From the cell containing the given text, extract its center point as (X, Y) coordinate. 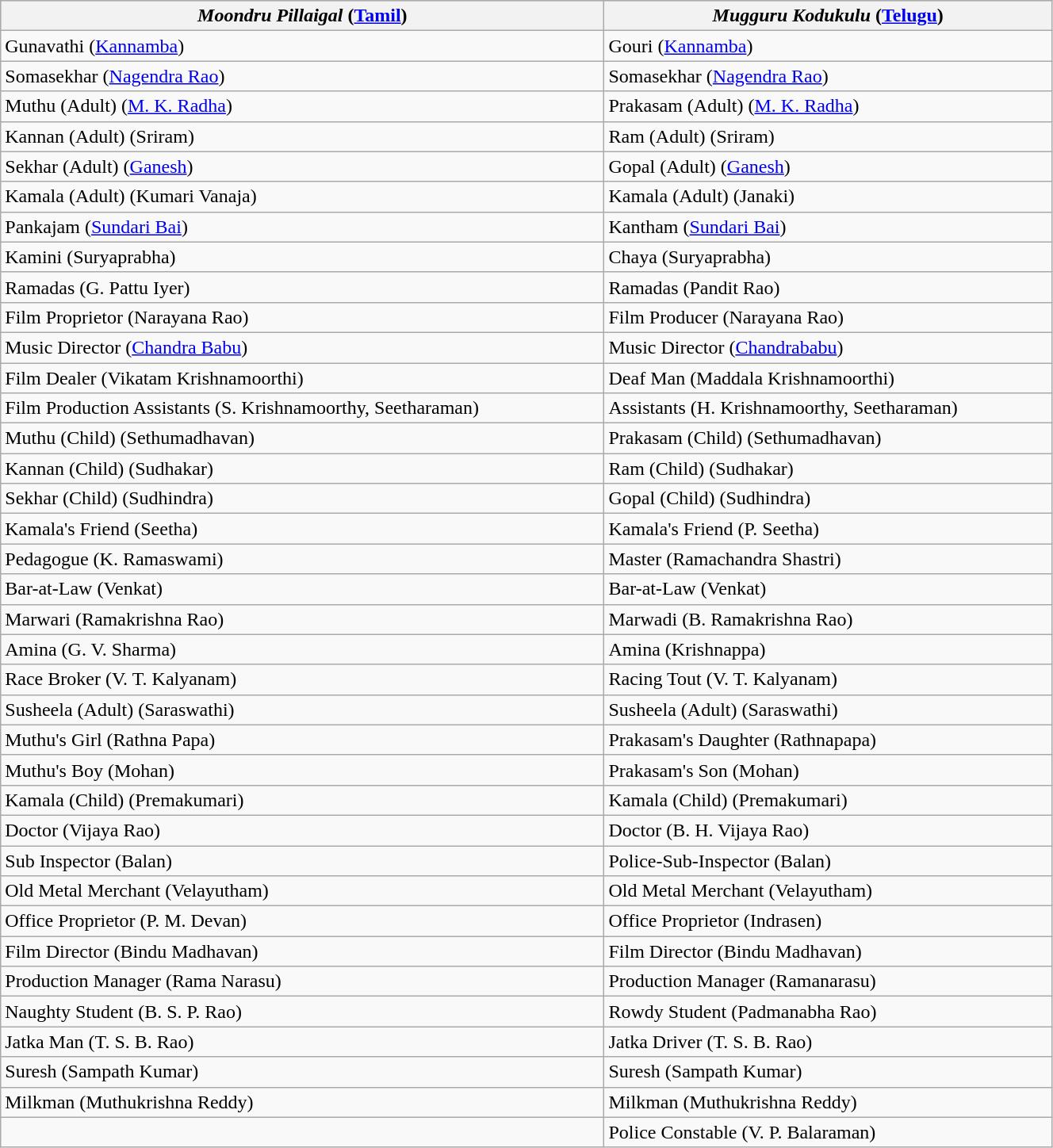
Ram (Adult) (Sriram) (828, 136)
Sekhar (Adult) (Ganesh) (303, 166)
Mugguru Kodukulu (Telugu) (828, 16)
Doctor (Vijaya Rao) (303, 830)
Race Broker (V. T. Kalyanam) (303, 679)
Kannan (Adult) (Sriram) (303, 136)
Marwadi (B. Ramakrishna Rao) (828, 619)
Kamala's Friend (Seetha) (303, 529)
Ram (Child) (Sudhakar) (828, 469)
Naughty Student (B. S. P. Rao) (303, 1012)
Music Director (Chandra Babu) (303, 347)
Film Producer (Narayana Rao) (828, 317)
Sekhar (Child) (Sudhindra) (303, 499)
Prakasam's Son (Mohan) (828, 770)
Doctor (B. H. Vijaya Rao) (828, 830)
Sub Inspector (Balan) (303, 860)
Music Director (Chandrababu) (828, 347)
Assistants (H. Krishnamoorthy, Seetharaman) (828, 408)
Kamala (Adult) (Janaki) (828, 197)
Film Dealer (Vikatam Krishnamoorthi) (303, 378)
Amina (G. V. Sharma) (303, 649)
Pankajam (Sundari Bai) (303, 227)
Prakasam (Adult) (M. K. Radha) (828, 106)
Muthu (Adult) (M. K. Radha) (303, 106)
Jatka Driver (T. S. B. Rao) (828, 1042)
Kantham (Sundari Bai) (828, 227)
Marwari (Ramakrishna Rao) (303, 619)
Deaf Man (Maddala Krishnamoorthi) (828, 378)
Amina (Krishnappa) (828, 649)
Chaya (Suryaprabha) (828, 257)
Production Manager (Ramanarasu) (828, 982)
Kannan (Child) (Sudhakar) (303, 469)
Jatka Man (T. S. B. Rao) (303, 1042)
Film Proprietor (Narayana Rao) (303, 317)
Pedagogue (K. Ramaswami) (303, 559)
Moondru Pillaigal (Tamil) (303, 16)
Production Manager (Rama Narasu) (303, 982)
Gopal (Adult) (Ganesh) (828, 166)
Police Constable (V. P. Balaraman) (828, 1132)
Kamini (Suryaprabha) (303, 257)
Muthu's Girl (Rathna Papa) (303, 740)
Gopal (Child) (Sudhindra) (828, 499)
Ramadas (G. Pattu Iyer) (303, 287)
Film Production Assistants (S. Krishnamoorthy, Seetharaman) (303, 408)
Office Proprietor (Indrasen) (828, 921)
Muthu's Boy (Mohan) (303, 770)
Gunavathi (Kannamba) (303, 46)
Prakasam's Daughter (Rathnapapa) (828, 740)
Prakasam (Child) (Sethumadhavan) (828, 438)
Rowdy Student (Padmanabha Rao) (828, 1012)
Kamala's Friend (P. Seetha) (828, 529)
Ramadas (Pandit Rao) (828, 287)
Gouri (Kannamba) (828, 46)
Office Proprietor (P. M. Devan) (303, 921)
Racing Tout (V. T. Kalyanam) (828, 679)
Police-Sub-Inspector (Balan) (828, 860)
Master (Ramachandra Shastri) (828, 559)
Muthu (Child) (Sethumadhavan) (303, 438)
Kamala (Adult) (Kumari Vanaja) (303, 197)
